Provide the (x, y) coordinate of the cell's center where the given text is located.  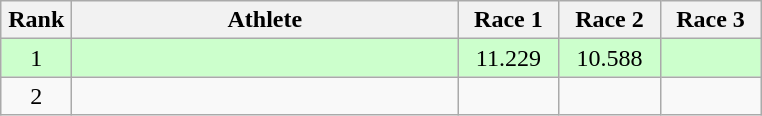
Race 1 (508, 20)
Race 3 (710, 20)
10.588 (610, 58)
11.229 (508, 58)
Race 2 (610, 20)
Rank (36, 20)
2 (36, 96)
Athlete (265, 20)
1 (36, 58)
